Output the (X, Y) coordinate of the center of the cell containing the given text.  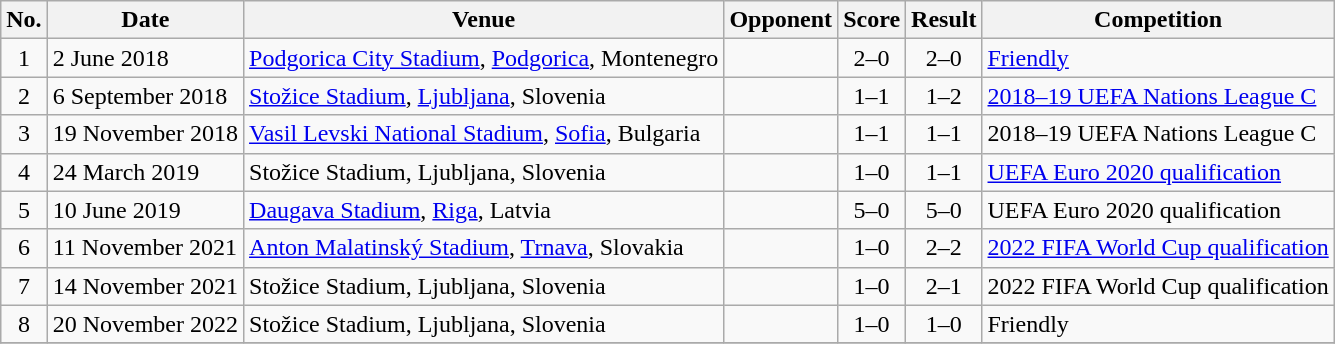
Venue (484, 20)
4 (24, 172)
2–1 (944, 286)
Daugava Stadium, Riga, Latvia (484, 210)
6 September 2018 (145, 96)
2–2 (944, 248)
7 (24, 286)
11 November 2021 (145, 248)
10 June 2019 (145, 210)
1–2 (944, 96)
Opponent (781, 20)
Podgorica City Stadium, Podgorica, Montenegro (484, 58)
Vasil Levski National Stadium, Sofia, Bulgaria (484, 134)
Date (145, 20)
6 (24, 248)
20 November 2022 (145, 324)
Score (872, 20)
8 (24, 324)
3 (24, 134)
2 (24, 96)
19 November 2018 (145, 134)
No. (24, 20)
5 (24, 210)
Result (944, 20)
24 March 2019 (145, 172)
1 (24, 58)
Competition (1158, 20)
Anton Malatinský Stadium, Trnava, Slovakia (484, 248)
14 November 2021 (145, 286)
2 June 2018 (145, 58)
